Determine the (X, Y) coordinate at the center of the cell enclosing the given text.  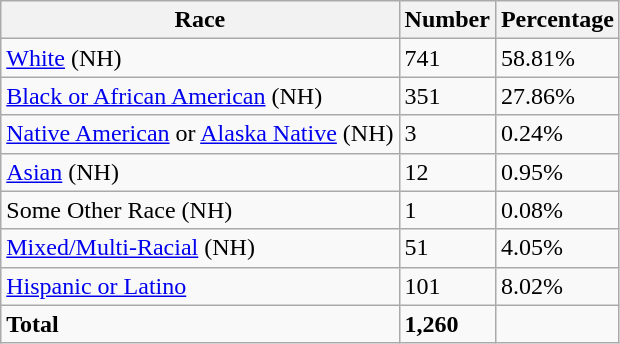
0.95% (557, 172)
Black or African American (NH) (200, 96)
0.24% (557, 134)
8.02% (557, 286)
Number (447, 20)
1,260 (447, 324)
51 (447, 248)
3 (447, 134)
12 (447, 172)
741 (447, 58)
Hispanic or Latino (200, 286)
Asian (NH) (200, 172)
58.81% (557, 58)
Some Other Race (NH) (200, 210)
101 (447, 286)
0.08% (557, 210)
Mixed/Multi-Racial (NH) (200, 248)
White (NH) (200, 58)
4.05% (557, 248)
351 (447, 96)
Native American or Alaska Native (NH) (200, 134)
Percentage (557, 20)
Race (200, 20)
27.86% (557, 96)
Total (200, 324)
1 (447, 210)
